Identify which cell holds the provided text, then report its (x, y) central coordinate. 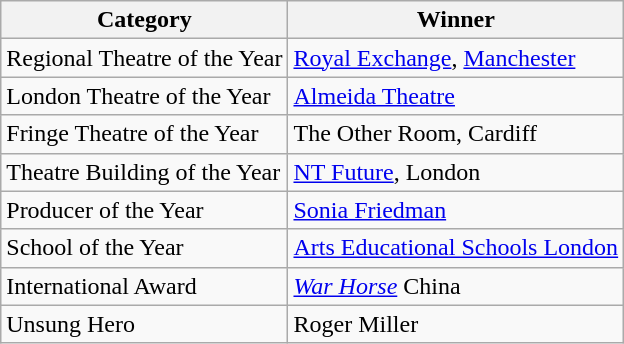
Regional Theatre of the Year (144, 58)
International Award (144, 286)
NT Future, London (456, 172)
Almeida Theatre (456, 96)
The Other Room, Cardiff (456, 134)
Roger Miller (456, 324)
Royal Exchange, Manchester (456, 58)
Unsung Hero (144, 324)
Fringe Theatre of the Year (144, 134)
Sonia Friedman (456, 210)
Winner (456, 20)
War Horse China (456, 286)
Producer of the Year (144, 210)
London Theatre of the Year (144, 96)
School of the Year (144, 248)
Arts Educational Schools London (456, 248)
Theatre Building of the Year (144, 172)
Category (144, 20)
